Locate the cell with the specified text and output its (X, Y) center coordinate. 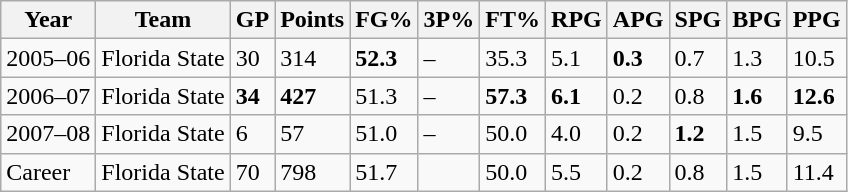
5.1 (577, 58)
11.4 (816, 172)
Career (48, 172)
SPG (698, 20)
10.5 (816, 58)
30 (252, 58)
70 (252, 172)
1.6 (757, 96)
314 (312, 58)
FG% (384, 20)
5.5 (577, 172)
0.7 (698, 58)
51.0 (384, 134)
57 (312, 134)
RPG (577, 20)
52.3 (384, 58)
6.1 (577, 96)
1.3 (757, 58)
GP (252, 20)
Year (48, 20)
APG (638, 20)
Points (312, 20)
Team (163, 20)
51.7 (384, 172)
2007–08 (48, 134)
2006–07 (48, 96)
34 (252, 96)
1.2 (698, 134)
6 (252, 134)
FT% (513, 20)
9.5 (816, 134)
51.3 (384, 96)
2005–06 (48, 58)
427 (312, 96)
PPG (816, 20)
35.3 (513, 58)
BPG (757, 20)
798 (312, 172)
3P% (449, 20)
0.3 (638, 58)
57.3 (513, 96)
4.0 (577, 134)
12.6 (816, 96)
